Pinpoint the cell where the given text exists, returning its (X, Y) midpoint coordinate. 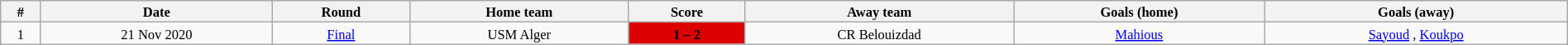
CR Belouizdad (880, 33)
21 Nov 2020 (156, 33)
Home team (519, 12)
Away team (880, 12)
USM Alger (519, 33)
1 (21, 33)
Final (341, 33)
# (21, 12)
Date (156, 12)
Round (341, 12)
Goals (away) (1416, 12)
Sayoud , Koukpo (1416, 33)
Score (686, 12)
1 – 2 (686, 33)
Goals (home) (1140, 12)
Mahious (1140, 33)
